Extract the (x, y) coordinate from the center of the cell holding the provided text.  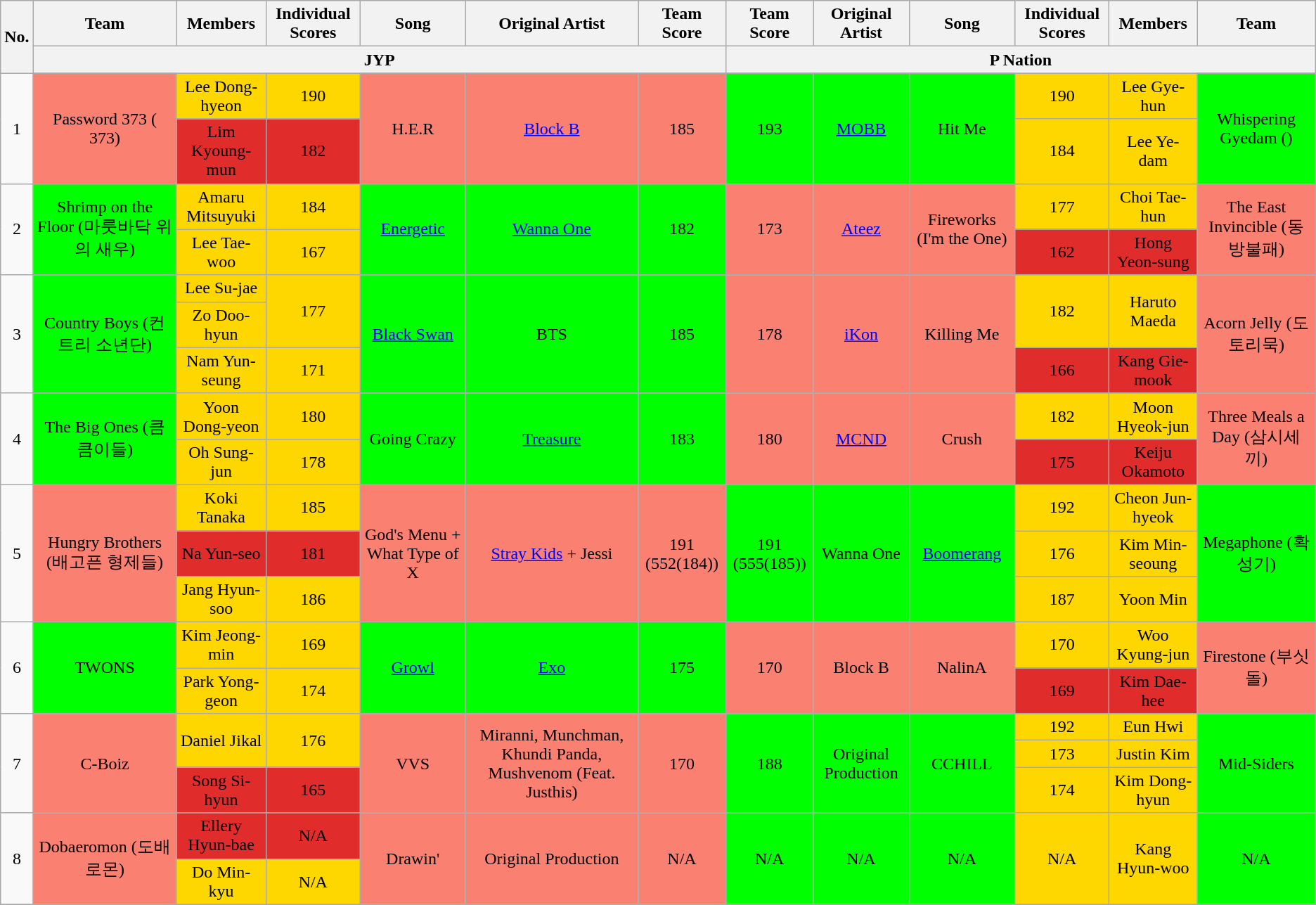
Yoon Min (1153, 599)
Nam Yun-seung (221, 370)
Killing Me (962, 334)
181 (313, 553)
1 (17, 128)
Mid-Siders (1257, 764)
Dobaeromon (도배로몬) (105, 859)
CCHILL (962, 764)
JYP (380, 60)
162 (1062, 252)
6 (17, 668)
God's Menu + What Type of X (413, 553)
Hit Me (962, 128)
3 (17, 334)
Lee Gye-hun (1153, 96)
Na Yun-seo (221, 553)
5 (17, 553)
Lee Su-jae (221, 288)
VVS (413, 764)
Three Meals a Day (삼시세끼) (1257, 439)
Park Yong-geon (221, 691)
Ateez (861, 229)
Hong Yeon-sung (1153, 252)
188 (769, 764)
No. (17, 37)
Boomerang (962, 553)
Kang Gie-mook (1153, 370)
Haruto Maeda (1153, 311)
Lee Dong-hyeon (221, 96)
Choi Tae-hun (1153, 207)
Kang Hyun-woo (1153, 859)
191 (552(184)) (682, 553)
Oh Sung-jun (221, 461)
Daniel Jikal (221, 740)
Kim Dong-hyun (1153, 790)
Password 373 ( 373) (105, 128)
Ellery Hyun-bae (221, 835)
The East Invincible (동방불패) (1257, 229)
Amaru Mitsuyuki (221, 207)
7 (17, 764)
TWONS (105, 668)
Exo (552, 668)
191 (555(185)) (769, 553)
Shrimp on the Floor (마룻바닥 위의 새우) (105, 229)
Song Si-hyun (221, 790)
Miranni, Munchman, Khundi Panda, Mushvenom (Feat. Justhis) (552, 764)
Lim Kyoung-mun (221, 151)
4 (17, 439)
Whispering Gyedam () (1257, 128)
Do Min-kyu (221, 882)
Zo Doo-hyun (221, 325)
MOBB (861, 128)
BTS (552, 334)
Fireworks (I'm the One) (962, 229)
Woo Kyung-jun (1153, 646)
The Big Ones (큼큼이들) (105, 439)
Acorn Jelly (도토리묵) (1257, 334)
Moon Hyeok-jun (1153, 416)
Cheon Jun-hyeok (1153, 508)
Koki Tanaka (221, 508)
165 (313, 790)
MCND (861, 439)
Stray Kids + Jessi (552, 553)
166 (1062, 370)
167 (313, 252)
Kim Dae-hee (1153, 691)
Treasure (552, 439)
Justin Kim (1153, 754)
8 (17, 859)
Megaphone (확성기) (1257, 553)
Jang Hyun-soo (221, 599)
Kim Min-seoung (1153, 553)
171 (313, 370)
Black Swan (413, 334)
Lee Ye-dam (1153, 151)
Going Crazy (413, 439)
C-Boiz (105, 764)
Keiju Okamoto (1153, 461)
Kim Jeong-min (221, 646)
iKon (861, 334)
NalinA (962, 668)
Drawin' (413, 859)
187 (1062, 599)
P Nation (1021, 60)
Firestone (부싯돌) (1257, 668)
Lee Tae-woo (221, 252)
2 (17, 229)
Energetic (413, 229)
193 (769, 128)
H.E.R (413, 128)
Country Boys (컨트리 소년단) (105, 334)
Growl (413, 668)
186 (313, 599)
Hungry Brothers (배고픈 형제들) (105, 553)
Crush (962, 439)
Eun Hwi (1153, 727)
183 (682, 439)
Yoon Dong-yeon (221, 416)
